Detect which cell encompasses the target text, then output its [x, y] center coordinate. 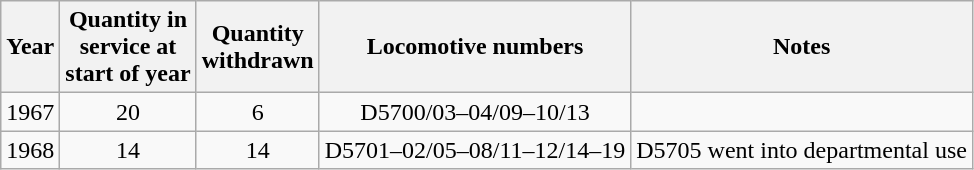
Quantity inservice atstart of year [128, 47]
D5700/03–04/09–10/13 [475, 112]
D5701–02/05–08/11–12/14–19 [475, 150]
1967 [30, 112]
Year [30, 47]
Notes [802, 47]
Quantitywithdrawn [258, 47]
6 [258, 112]
20 [128, 112]
1968 [30, 150]
D5705 went into departmental use [802, 150]
Locomotive numbers [475, 47]
